For the text-containing cell, return its midpoint in [x, y] coordinate format. 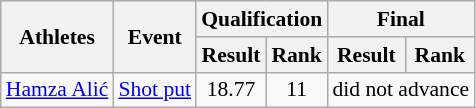
18.77 [231, 90]
Qualification [262, 19]
Event [154, 36]
11 [296, 90]
Final [400, 19]
Athletes [58, 36]
Hamza Alić [58, 90]
Shot put [154, 90]
did not advance [400, 90]
